Search for the cell housing the specified text and yield its (X, Y) center coordinate. 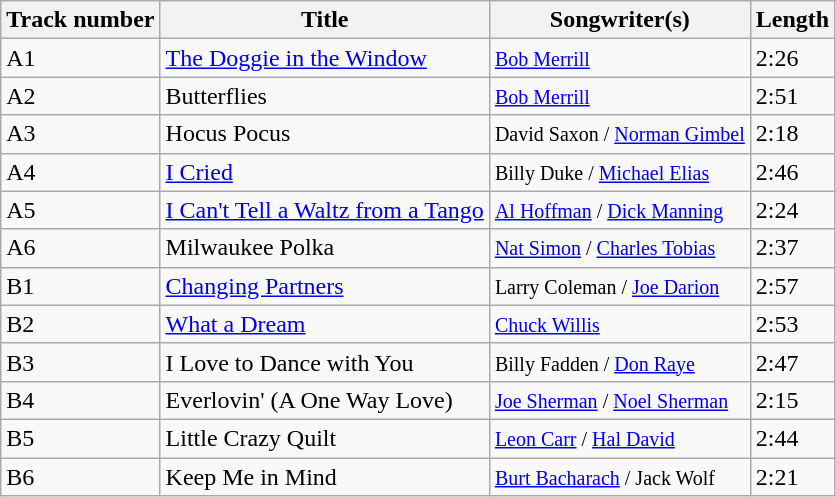
Leon Carr / Hal David (620, 438)
2:47 (792, 362)
Chuck Willis (620, 324)
A2 (80, 96)
2:57 (792, 286)
B6 (80, 477)
Nat Simon / Charles Tobias (620, 248)
Keep Me in Mind (324, 477)
A6 (80, 248)
Billy Fadden / Don Raye (620, 362)
Billy Duke / Michael Elias (620, 172)
David Saxon / Norman Gimbel (620, 134)
The Doggie in the Window (324, 58)
B4 (80, 400)
2:21 (792, 477)
Everlovin' (A One Way Love) (324, 400)
2:37 (792, 248)
I Love to Dance with You (324, 362)
I Cried (324, 172)
Hocus Pocus (324, 134)
Butterflies (324, 96)
2:24 (792, 210)
I Can't Tell a Waltz from a Tango (324, 210)
B5 (80, 438)
Milwaukee Polka (324, 248)
2:18 (792, 134)
A1 (80, 58)
B3 (80, 362)
A3 (80, 134)
Joe Sherman / Noel Sherman (620, 400)
2:46 (792, 172)
Title (324, 20)
Al Hoffman / Dick Manning (620, 210)
A5 (80, 210)
B2 (80, 324)
Changing Partners (324, 286)
A4 (80, 172)
Burt Bacharach / Jack Wolf (620, 477)
Larry Coleman / Joe Darion (620, 286)
2:44 (792, 438)
2:51 (792, 96)
2:15 (792, 400)
What a Dream (324, 324)
B1 (80, 286)
2:26 (792, 58)
Track number (80, 20)
Little Crazy Quilt (324, 438)
Songwriter(s) (620, 20)
2:53 (792, 324)
Length (792, 20)
